Capture the cell that displays the provided text and extract its [x, y] central coordinate. 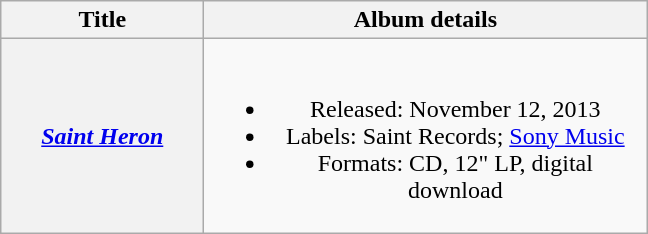
Album details [426, 20]
Saint Heron [102, 136]
Title [102, 20]
Released: November 12, 2013Labels: Saint Records; Sony MusicFormats: CD, 12" LP, digital download [426, 136]
